Locate the cell with the specified text and output its (x, y) center coordinate. 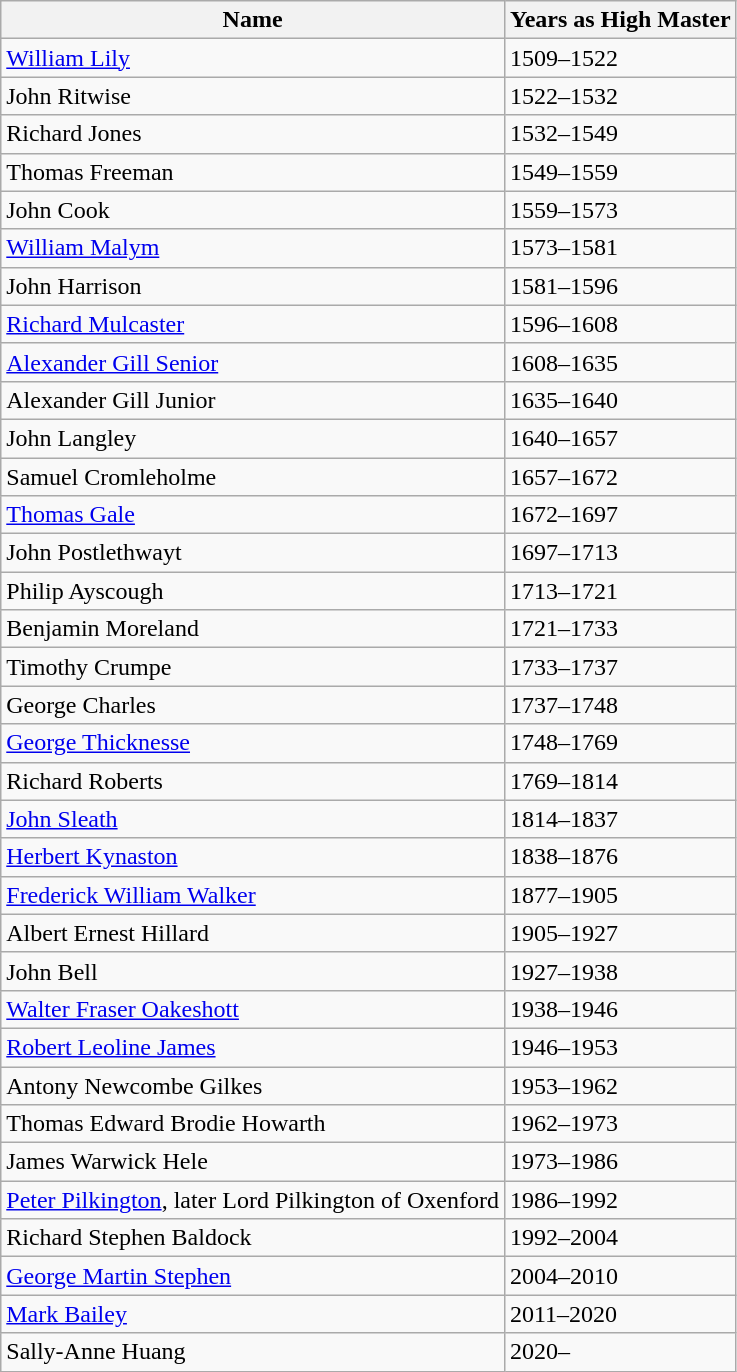
George Charles (253, 705)
John Langley (253, 438)
1953–1962 (620, 1085)
Richard Mulcaster (253, 324)
1973–1986 (620, 1162)
Herbert Kynaston (253, 857)
1877–1905 (620, 895)
1657–1672 (620, 477)
Thomas Gale (253, 515)
1938–1946 (620, 1009)
William Malym (253, 248)
1737–1748 (620, 705)
Frederick William Walker (253, 895)
John Postlethwayt (253, 553)
1635–1640 (620, 400)
Benjamin Moreland (253, 629)
John Harrison (253, 286)
1509–1522 (620, 58)
1581–1596 (620, 286)
1814–1837 (620, 819)
Alexander Gill Senior (253, 362)
1721–1733 (620, 629)
1962–1973 (620, 1124)
Peter Pilkington, later Lord Pilkington of Oxenford (253, 1200)
John Bell (253, 971)
James Warwick Hele (253, 1162)
2011–2020 (620, 1314)
1946–1953 (620, 1047)
1769–1814 (620, 781)
Walter Fraser Oakeshott (253, 1009)
Years as High Master (620, 20)
1986–1992 (620, 1200)
1672–1697 (620, 515)
1905–1927 (620, 933)
John Ritwise (253, 96)
1927–1938 (620, 971)
Richard Roberts (253, 781)
1697–1713 (620, 553)
George Martin Stephen (253, 1276)
1748–1769 (620, 743)
John Cook (253, 210)
1838–1876 (620, 857)
Antony Newcombe Gilkes (253, 1085)
John Sleath (253, 819)
Philip Ayscough (253, 591)
George Thicknesse (253, 743)
Samuel Cromleholme (253, 477)
1733–1737 (620, 667)
2020– (620, 1352)
Albert Ernest Hillard (253, 933)
1532–1549 (620, 134)
Robert Leoline James (253, 1047)
Alexander Gill Junior (253, 400)
1522–1532 (620, 96)
Timothy Crumpe (253, 667)
1992–2004 (620, 1238)
1640–1657 (620, 438)
Thomas Freeman (253, 172)
Mark Bailey (253, 1314)
1573–1581 (620, 248)
Name (253, 20)
1559–1573 (620, 210)
Richard Jones (253, 134)
Sally-Anne Huang (253, 1352)
1596–1608 (620, 324)
Thomas Edward Brodie Howarth (253, 1124)
1549–1559 (620, 172)
William Lily (253, 58)
2004–2010 (620, 1276)
1713–1721 (620, 591)
1608–1635 (620, 362)
Richard Stephen Baldock (253, 1238)
